Extract the (x, y) coordinate from the center of the cell holding the provided text.  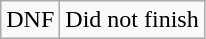
Did not finish (132, 20)
DNF (30, 20)
